Determine the [X, Y] coordinate at the center of the cell enclosing the given text.  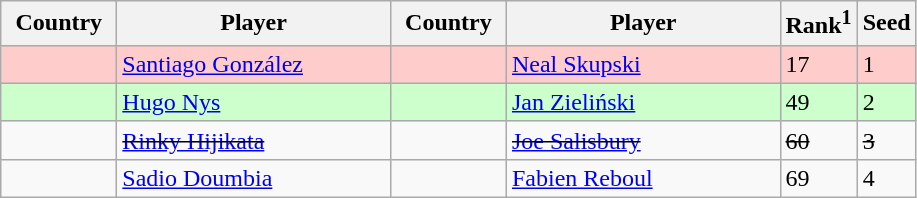
3 [886, 140]
17 [818, 64]
Jan Zieliński [643, 102]
Neal Skupski [643, 64]
Hugo Nys [254, 102]
Seed [886, 24]
4 [886, 178]
Rinky Hijikata [254, 140]
49 [818, 102]
69 [818, 178]
Fabien Reboul [643, 178]
Sadio Doumbia [254, 178]
60 [818, 140]
2 [886, 102]
Rank1 [818, 24]
1 [886, 64]
Joe Salisbury [643, 140]
Santiago González [254, 64]
